Return (X, Y) of the center of cell containing provided text 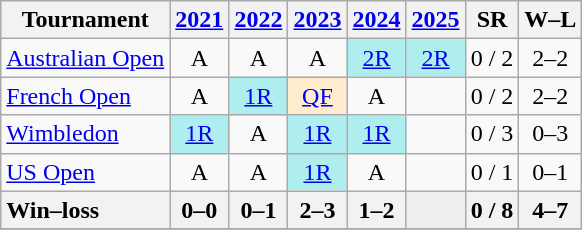
2021 (200, 20)
4–7 (550, 210)
1–2 (376, 210)
0–0 (200, 210)
2023 (318, 20)
0 / 3 (492, 134)
US Open (86, 172)
2025 (436, 20)
0 / 8 (492, 210)
QF (318, 96)
2–3 (318, 210)
Wimbledon (86, 134)
2024 (376, 20)
Win–loss (86, 210)
W–L (550, 20)
2022 (258, 20)
Australian Open (86, 58)
0–3 (550, 134)
Tournament (86, 20)
SR (492, 20)
French Open (86, 96)
0 / 1 (492, 172)
